Output the [X, Y] coordinate of the center of the cell containing the given text.  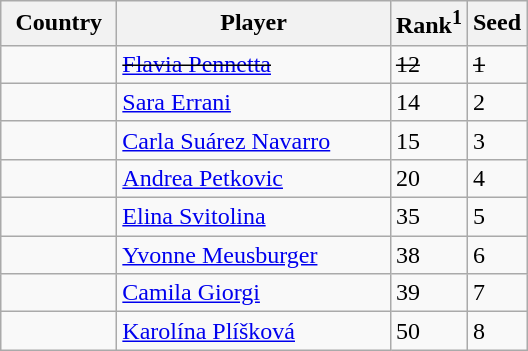
Karolína Plíšková [254, 331]
1 [496, 64]
3 [496, 140]
2 [496, 102]
Flavia Pennetta [254, 64]
20 [428, 178]
6 [496, 255]
8 [496, 331]
15 [428, 140]
Camila Giorgi [254, 293]
Seed [496, 24]
12 [428, 64]
Yvonne Meusburger [254, 255]
39 [428, 293]
Elina Svitolina [254, 217]
Sara Errani [254, 102]
Andrea Petkovic [254, 178]
Rank1 [428, 24]
7 [496, 293]
Country [59, 24]
35 [428, 217]
14 [428, 102]
38 [428, 255]
Carla Suárez Navarro [254, 140]
50 [428, 331]
5 [496, 217]
4 [496, 178]
Player [254, 24]
